Return the (X, Y) coordinate for the center point of the cell that contains the specified text.  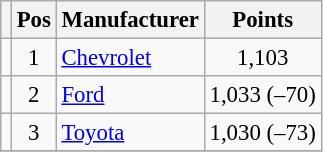
1,033 (–70) (262, 95)
1 (34, 58)
1,030 (–73) (262, 133)
Points (262, 20)
3 (34, 133)
Chevrolet (130, 58)
Manufacturer (130, 20)
Toyota (130, 133)
Pos (34, 20)
2 (34, 95)
1,103 (262, 58)
Ford (130, 95)
